Capture the cell that displays the provided text and extract its [x, y] central coordinate. 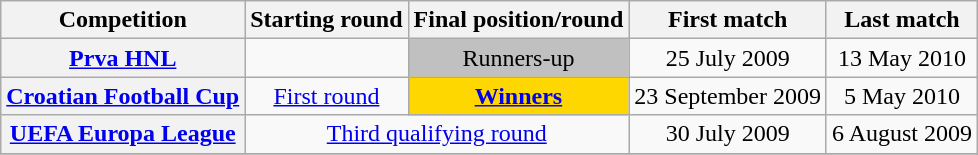
Third qualifying round [437, 134]
First match [728, 20]
Final position/round [518, 20]
5 May 2010 [902, 96]
Prva HNL [123, 58]
Croatian Football Cup [123, 96]
UEFA Europa League [123, 134]
Starting round [326, 20]
First round [326, 96]
30 July 2009 [728, 134]
Winners [518, 96]
Runners-up [518, 58]
Last match [902, 20]
Competition [123, 20]
6 August 2009 [902, 134]
13 May 2010 [902, 58]
25 July 2009 [728, 58]
23 September 2009 [728, 96]
